Determine the [x, y] coordinate at the center of the cell enclosing the given text.  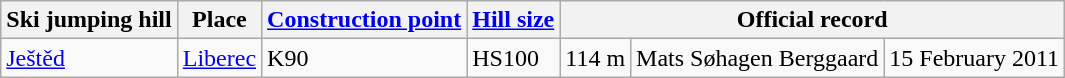
Liberec [219, 58]
HS100 [514, 58]
15 February 2011 [974, 58]
Ještěd [89, 58]
Mats Søhagen Berggaard [758, 58]
Place [219, 20]
Official record [812, 20]
Hill size [514, 20]
Ski jumping hill [89, 20]
K90 [364, 58]
Construction point [364, 20]
114 m [596, 58]
